Detect which cell encompasses the target text, then output its [X, Y] center coordinate. 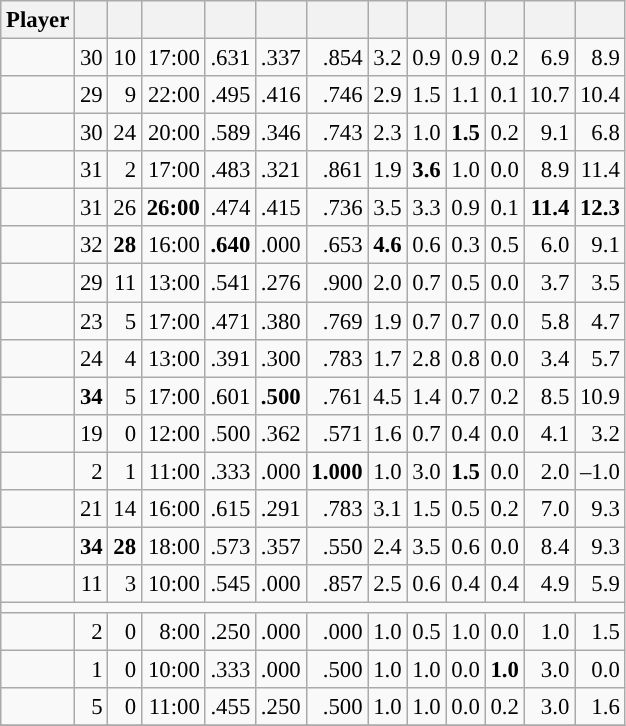
14 [124, 509]
.455 [230, 707]
2.8 [426, 358]
.653 [337, 245]
2.3 [388, 133]
4.7 [600, 321]
3.3 [426, 208]
.743 [337, 133]
4.5 [388, 396]
Player [38, 20]
.545 [230, 584]
9 [124, 95]
.746 [337, 95]
.769 [337, 321]
.857 [337, 584]
.337 [281, 58]
.631 [230, 58]
.601 [230, 396]
10.4 [600, 95]
.640 [230, 245]
.291 [281, 509]
10.9 [600, 396]
2.5 [388, 584]
8.4 [549, 546]
.474 [230, 208]
21 [92, 509]
3.6 [426, 170]
.573 [230, 546]
2.9 [388, 95]
.736 [337, 208]
23 [92, 321]
4.6 [388, 245]
.861 [337, 170]
.362 [281, 433]
1.4 [426, 396]
1.000 [337, 471]
26 [124, 208]
5.8 [549, 321]
.495 [230, 95]
12:00 [173, 433]
.900 [337, 283]
6.8 [600, 133]
4 [124, 358]
4.1 [549, 433]
8.5 [549, 396]
20:00 [173, 133]
.854 [337, 58]
6.0 [549, 245]
10 [124, 58]
12.3 [600, 208]
.276 [281, 283]
3.4 [549, 358]
.321 [281, 170]
5.9 [600, 584]
.391 [230, 358]
.415 [281, 208]
10.7 [549, 95]
–1.0 [600, 471]
.541 [230, 283]
.357 [281, 546]
3 [124, 584]
.380 [281, 321]
.589 [230, 133]
32 [92, 245]
3.7 [549, 283]
1.1 [466, 95]
.300 [281, 358]
.550 [337, 546]
.483 [230, 170]
0.8 [466, 358]
6.9 [549, 58]
8:00 [173, 632]
18:00 [173, 546]
2.4 [388, 546]
.416 [281, 95]
7.0 [549, 509]
.346 [281, 133]
.615 [230, 509]
.571 [337, 433]
19 [92, 433]
.761 [337, 396]
3.1 [388, 509]
5.7 [600, 358]
4.9 [549, 584]
22:00 [173, 95]
26:00 [173, 208]
1.7 [388, 358]
.471 [230, 321]
0.3 [466, 245]
